Return [x, y] of the center of cell containing provided text 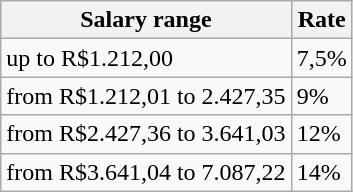
from R$1.212,01 to 2.427,35 [146, 96]
from R$2.427,36 to 3.641,03 [146, 134]
9% [322, 96]
12% [322, 134]
Salary range [146, 20]
Rate [322, 20]
14% [322, 172]
7,5% [322, 58]
from R$3.641,04 to 7.087,22 [146, 172]
up to R$1.212,00 [146, 58]
